Provide the (X, Y) coordinate of the cell's center where the given text is located.  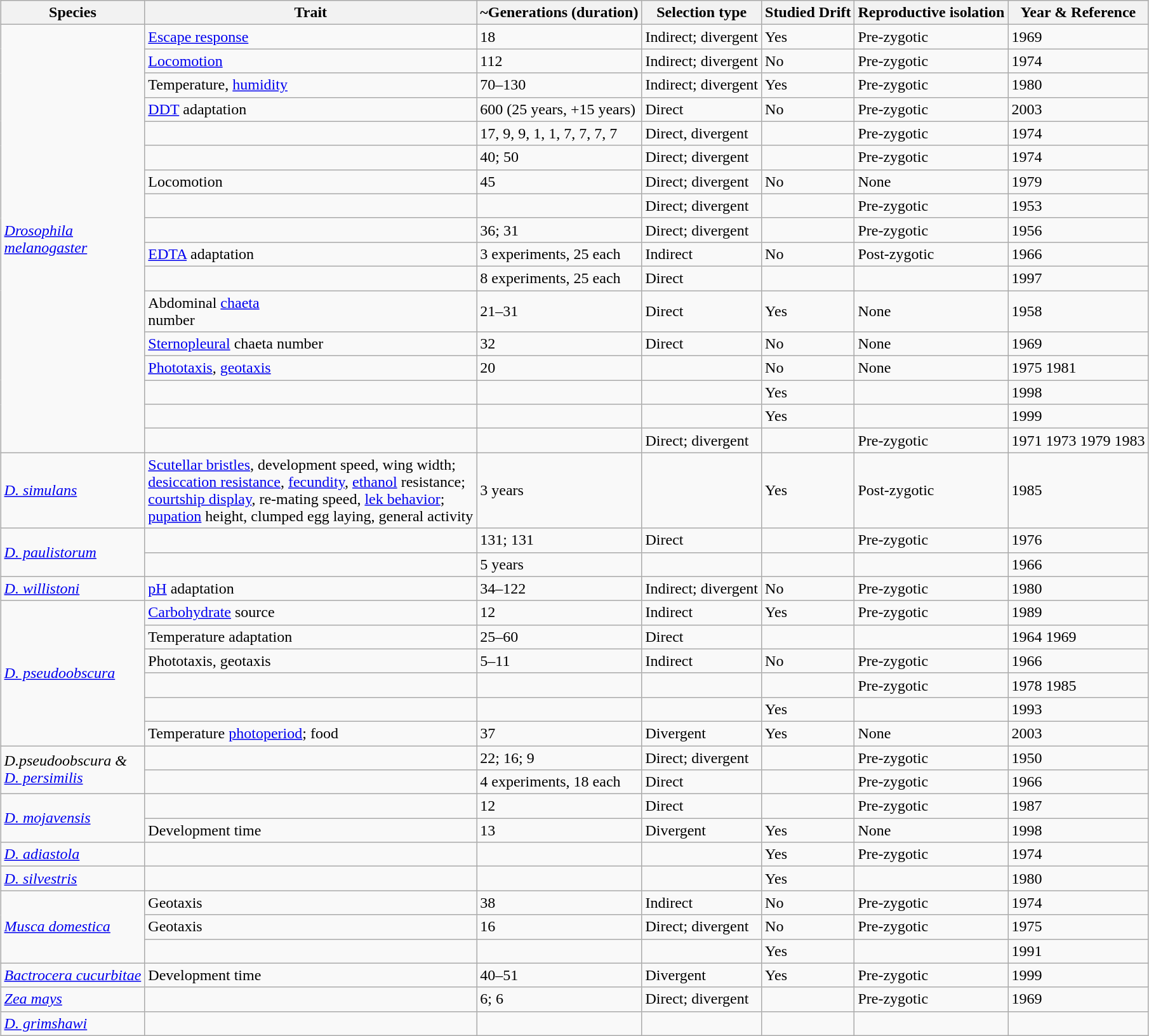
36; 31 (559, 230)
Selection type (702, 13)
21–31 (559, 311)
18 (559, 37)
Carbohydrate source (311, 613)
Musca domestica (72, 927)
Studied Drift (808, 13)
D. willistoni (72, 588)
1979 (1078, 182)
70–130 (559, 85)
D. pseudoobscura (72, 673)
1987 (1078, 806)
Temperature photoperiod; food (311, 733)
~Generations (duration) (559, 13)
1993 (1078, 709)
D. adiastola (72, 854)
Temperature, humidity (311, 85)
D. grimshawi (72, 1023)
45 (559, 182)
1956 (1078, 230)
D. silvestris (72, 879)
6; 6 (559, 999)
40–51 (559, 975)
3 experiments, 25 each (559, 254)
D. paulistorum (72, 552)
13 (559, 830)
Sternopleural chaeta number (311, 344)
Direct, divergent (702, 133)
D.pseudoobscura &D. persimilis (72, 769)
Bactrocera cucurbitae (72, 975)
1958 (1078, 311)
1978 1985 (1078, 685)
4 experiments, 18 each (559, 782)
Zea mays (72, 999)
Reproductive isolation (931, 13)
112 (559, 61)
Temperature adaptation (311, 637)
8 experiments, 25 each (559, 278)
1985 (1078, 490)
Trait (311, 13)
3 years (559, 490)
EDTA adaptation (311, 254)
37 (559, 733)
16 (559, 927)
600 (25 years, +15 years) (559, 109)
22; 16; 9 (559, 757)
Species (72, 13)
pH adaptation (311, 588)
1991 (1078, 951)
25–60 (559, 637)
1975 1981 (1078, 368)
5 years (559, 564)
DDT adaptation (311, 109)
38 (559, 903)
1997 (1078, 278)
Abdominal chaetanumber (311, 311)
32 (559, 344)
5–11 (559, 661)
1953 (1078, 206)
1950 (1078, 757)
40; 50 (559, 157)
17, 9, 9, 1, 1, 7, 7, 7, 7 (559, 133)
1971 1973 1979 1983 (1078, 441)
20 (559, 368)
D. simulans (72, 490)
Escape response (311, 37)
1989 (1078, 613)
D. mojavensis (72, 818)
1975 (1078, 927)
Drosophilamelanogaster (72, 239)
34–122 (559, 588)
Year & Reference (1078, 13)
1976 (1078, 540)
1964 1969 (1078, 637)
131; 131 (559, 540)
